Locate the cell with the specified text and output its [x, y] center coordinate. 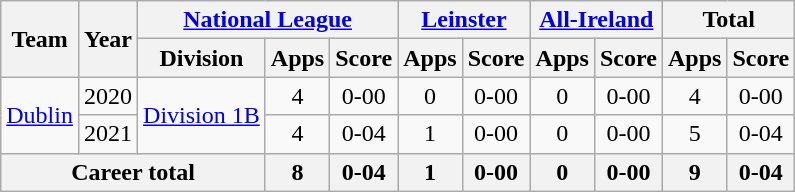
Dublin [40, 115]
5 [694, 134]
2020 [108, 96]
Team [40, 39]
Division [202, 58]
8 [297, 172]
9 [694, 172]
Division 1B [202, 115]
2021 [108, 134]
Leinster [464, 20]
All-Ireland [596, 20]
Year [108, 39]
Career total [134, 172]
National League [268, 20]
Total [728, 20]
